Return the (x, y) coordinate for the center point of the cell that contains the specified text.  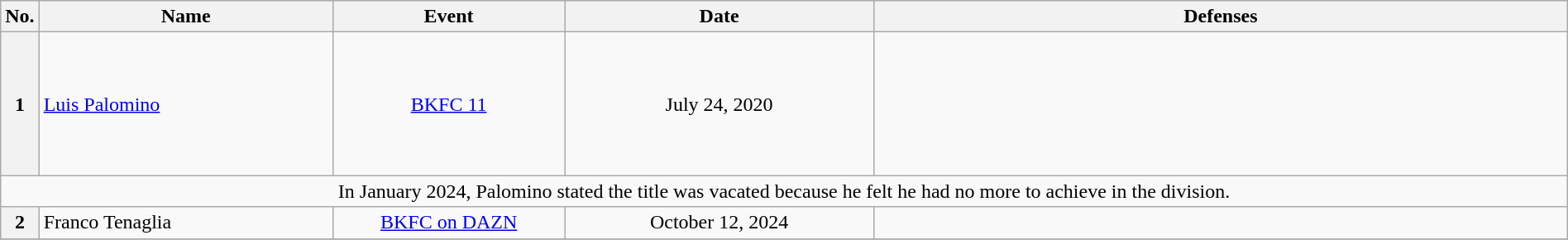
In January 2024, Palomino stated the title was vacated because he felt he had no more to achieve in the division. (784, 191)
Luis Palomino (185, 104)
1 (20, 104)
October 12, 2024 (719, 223)
BKFC 11 (448, 104)
July 24, 2020 (719, 104)
No. (20, 17)
2 (20, 223)
Event (448, 17)
Defenses (1221, 17)
Date (719, 17)
BKFC on DAZN (448, 223)
Franco Tenaglia (185, 223)
Name (185, 17)
